Determine the (X, Y) coordinate at the center of the cell enclosing the given text.  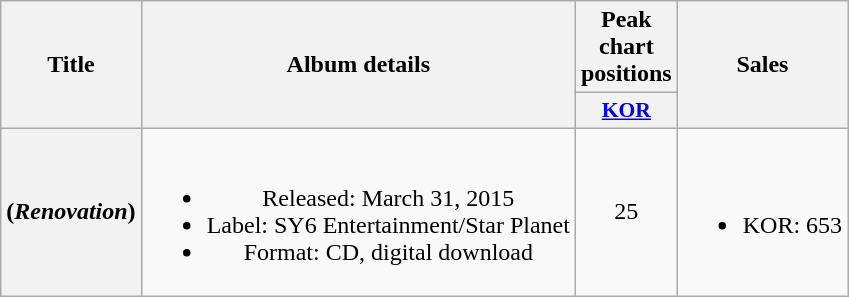
Title (71, 65)
25 (626, 212)
KOR: 653 (762, 212)
Peak chart positions (626, 47)
Album details (358, 65)
(Renovation) (71, 212)
KOR (626, 111)
Sales (762, 65)
Released: March 31, 2015Label: SY6 Entertainment/Star PlanetFormat: CD, digital download (358, 212)
